Search for the cell housing the specified text and yield its (X, Y) center coordinate. 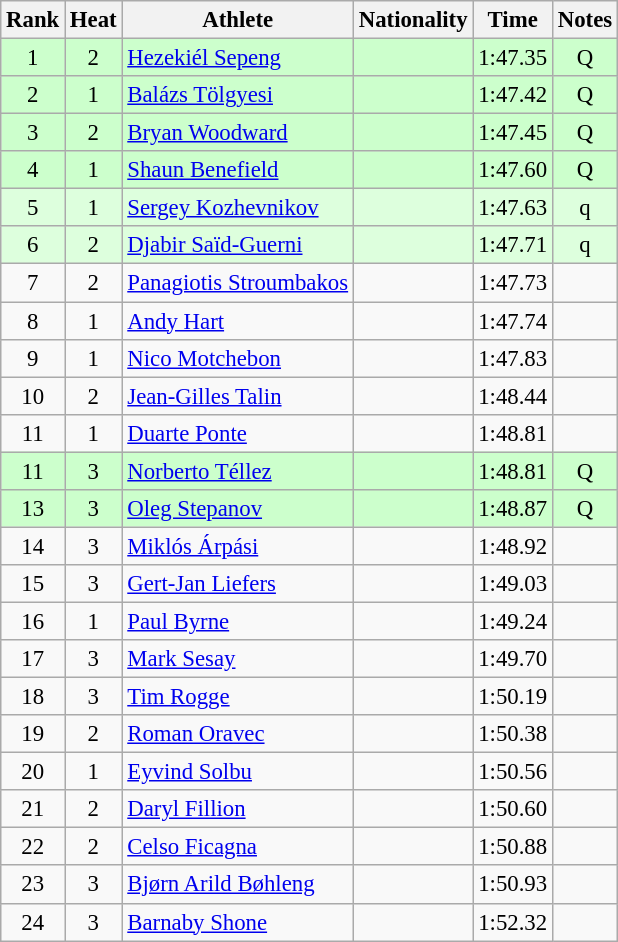
Bjørn Arild Bøhleng (238, 885)
Notes (584, 20)
1:47.71 (513, 245)
6 (33, 245)
1:49.70 (513, 659)
23 (33, 885)
Sergey Kozhevnikov (238, 208)
13 (33, 509)
Bryan Woodward (238, 133)
20 (33, 772)
Djabir Saïd-Guerni (238, 245)
1:47.60 (513, 170)
Eyvind Solbu (238, 772)
Heat (94, 20)
1:47.45 (513, 133)
Andy Hart (238, 321)
Oleg Stepanov (238, 509)
Rank (33, 20)
Barnaby Shone (238, 922)
Tim Rogge (238, 697)
18 (33, 697)
Nationality (412, 20)
19 (33, 734)
1:50.93 (513, 885)
Hezekiél Sepeng (238, 58)
Miklós Árpási (238, 546)
Panagiotis Stroumbakos (238, 283)
10 (33, 396)
Norberto Téllez (238, 471)
Balázs Tölgyesi (238, 95)
1:50.19 (513, 697)
1:48.44 (513, 396)
1:48.92 (513, 546)
Celso Ficagna (238, 847)
Daryl Fillion (238, 809)
Athlete (238, 20)
1:50.38 (513, 734)
1:52.32 (513, 922)
1:47.74 (513, 321)
1:50.56 (513, 772)
4 (33, 170)
9 (33, 358)
1:50.60 (513, 809)
14 (33, 546)
1:47.42 (513, 95)
7 (33, 283)
Time (513, 20)
Jean-Gilles Talin (238, 396)
1:47.35 (513, 58)
Roman Oravec (238, 734)
1:47.73 (513, 283)
1:47.63 (513, 208)
1:47.83 (513, 358)
5 (33, 208)
24 (33, 922)
1:48.87 (513, 509)
1:49.24 (513, 621)
15 (33, 584)
Paul Byrne (238, 621)
17 (33, 659)
Duarte Ponte (238, 433)
16 (33, 621)
Nico Motchebon (238, 358)
Gert-Jan Liefers (238, 584)
1:50.88 (513, 847)
8 (33, 321)
1:49.03 (513, 584)
21 (33, 809)
Shaun Benefield (238, 170)
Mark Sesay (238, 659)
22 (33, 847)
